Locate the cell with the specified text and output its [X, Y] center coordinate. 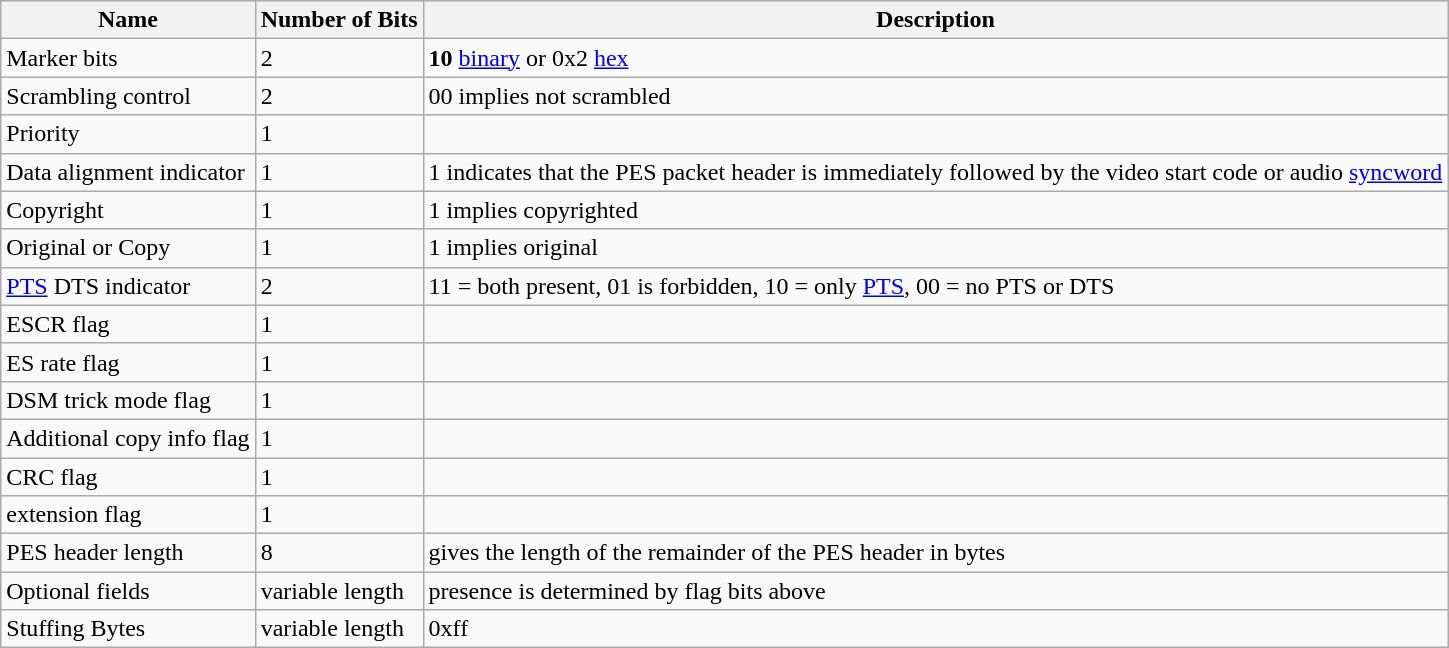
Additional copy info flag [128, 438]
8 [339, 553]
Priority [128, 134]
DSM trick mode flag [128, 400]
ES rate flag [128, 362]
Marker bits [128, 58]
PTS DTS indicator [128, 286]
Description [936, 20]
Optional fields [128, 591]
Stuffing Bytes [128, 629]
Copyright [128, 210]
Data alignment indicator [128, 172]
11 = both present, 01 is forbidden, 10 = only PTS, 00 = no PTS or DTS [936, 286]
Name [128, 20]
00 implies not scrambled [936, 96]
Original or Copy [128, 248]
Number of Bits [339, 20]
presence is determined by flag bits above [936, 591]
extension flag [128, 515]
gives the length of the remainder of the PES header in bytes [936, 553]
10 binary or 0x2 hex [936, 58]
CRC flag [128, 477]
0xff [936, 629]
1 indicates that the PES packet header is immediately followed by the video start code or audio syncword [936, 172]
ESCR flag [128, 324]
1 implies original [936, 248]
Scrambling control [128, 96]
PES header length [128, 553]
1 implies copyrighted [936, 210]
